Search for the cell housing the specified text and yield its (x, y) center coordinate. 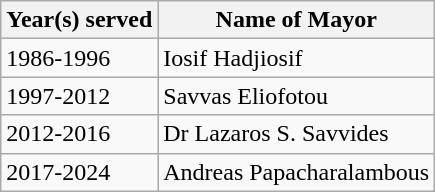
Savvas Eliofotou (296, 96)
1986-1996 (80, 58)
2017-2024 (80, 172)
Andreas Papacharalambous (296, 172)
1997-2012 (80, 96)
Year(s) served (80, 20)
Dr Lazaros S. Savvides (296, 134)
2012-2016 (80, 134)
Iosif Hadjiosif (296, 58)
Name of Mayor (296, 20)
